Identify which cell holds the provided text, then report its (X, Y) central coordinate. 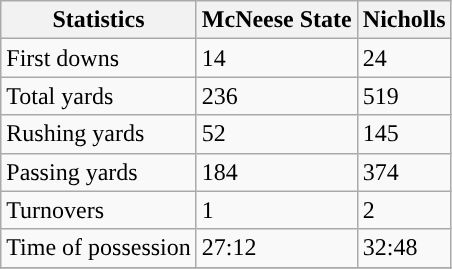
52 (276, 134)
Turnovers (99, 210)
519 (404, 96)
Time of possession (99, 248)
Nicholls (404, 20)
Statistics (99, 20)
Passing yards (99, 172)
Total yards (99, 96)
27:12 (276, 248)
184 (276, 172)
2 (404, 210)
32:48 (404, 248)
24 (404, 58)
McNeese State (276, 20)
1 (276, 210)
374 (404, 172)
145 (404, 134)
14 (276, 58)
236 (276, 96)
First downs (99, 58)
Rushing yards (99, 134)
